Search for the cell housing the specified text and yield its [x, y] center coordinate. 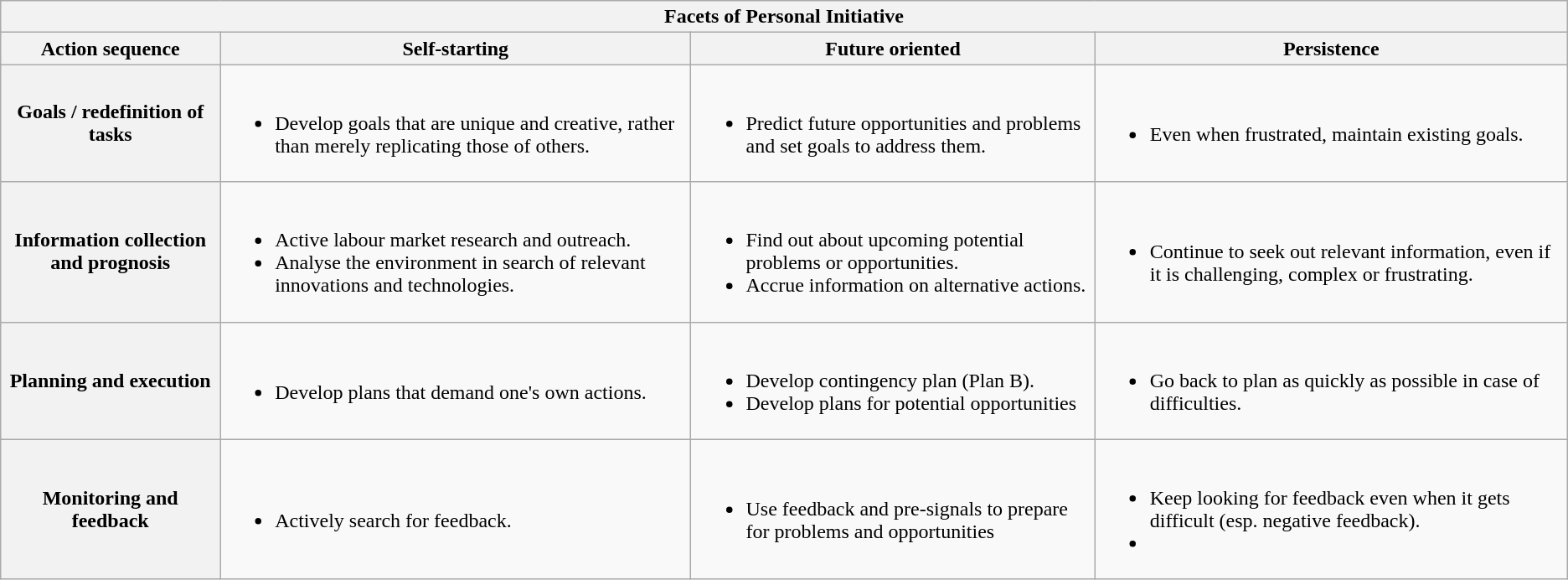
Go back to plan as quickly as possible in case of difficulties. [1331, 381]
Persistence [1331, 49]
Develop goals that are unique and creative, rather than merely replicating those of others. [456, 123]
Self-starting [456, 49]
Action sequence [111, 49]
Predict future opportunities and problems and set goals to address them. [893, 123]
Continue to seek out relevant information, even if it is challenging, complex or frustrating. [1331, 251]
Facets of Personal Initiative [784, 17]
Even when frustrated, maintain existing goals. [1331, 123]
Keep looking for feedback even when it gets difficult (esp. negative feedback). [1331, 510]
Monitoring and feedback [111, 510]
Future oriented [893, 49]
Actively search for feedback. [456, 510]
Planning and execution [111, 381]
Information collection and prognosis [111, 251]
Active labour market research and outreach.Analyse the environment in search of relevant innovations and technologies. [456, 251]
Goals / redefinition of tasks [111, 123]
Develop plans that demand one's own actions. [456, 381]
Develop contingency plan (Plan B).Develop plans for potential opportunities [893, 381]
Find out about upcoming potential problems or opportunities.Accrue information on alternative actions. [893, 251]
Use feedback and pre-signals to prepare for problems and opportunities [893, 510]
